Output the [x, y] coordinate of the center of the cell containing the given text.  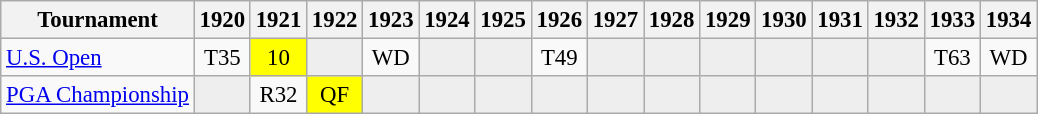
T49 [559, 58]
1923 [391, 20]
1924 [447, 20]
Tournament [98, 20]
1925 [503, 20]
1934 [1008, 20]
1931 [840, 20]
1927 [615, 20]
QF [335, 95]
1933 [952, 20]
1929 [728, 20]
PGA Championship [98, 95]
1928 [672, 20]
10 [278, 58]
1932 [896, 20]
T35 [222, 58]
1930 [784, 20]
U.S. Open [98, 58]
R32 [278, 95]
1920 [222, 20]
1926 [559, 20]
1922 [335, 20]
1921 [278, 20]
T63 [952, 58]
